Return the (x, y) coordinate for the center point of the cell that contains the specified text.  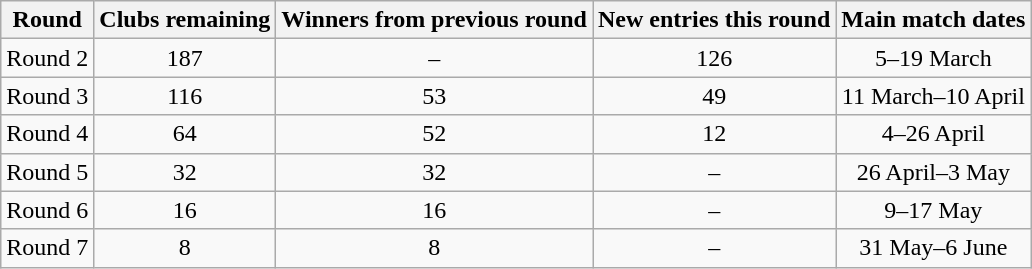
New entries this round (714, 20)
5–19 March (934, 58)
116 (185, 96)
49 (714, 96)
12 (714, 134)
Round 6 (48, 210)
11 March–10 April (934, 96)
Round (48, 20)
64 (185, 134)
52 (434, 134)
Round 4 (48, 134)
Round 3 (48, 96)
31 May–6 June (934, 248)
9–17 May (934, 210)
Round 5 (48, 172)
187 (185, 58)
Main match dates (934, 20)
126 (714, 58)
4–26 April (934, 134)
Clubs remaining (185, 20)
Round 7 (48, 248)
Winners from previous round (434, 20)
53 (434, 96)
Round 2 (48, 58)
26 April–3 May (934, 172)
